Determine the [x, y] coordinate at the center of the cell enclosing the given text.  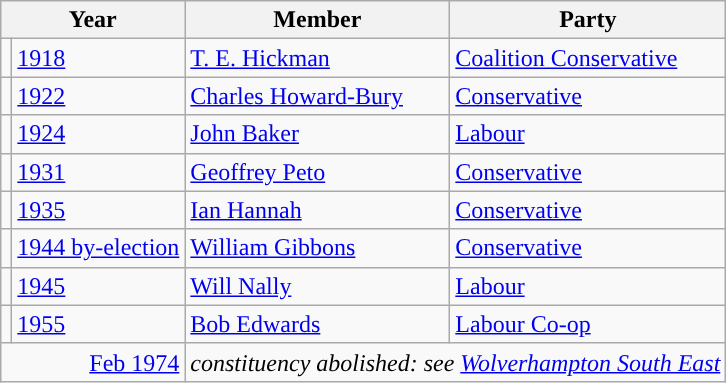
1944 by-election [98, 248]
1955 [98, 324]
1945 [98, 286]
constituency abolished: see Wolverhampton South East [456, 362]
Bob Edwards [318, 324]
Geoffrey Peto [318, 172]
Party [588, 20]
Will Nally [318, 286]
Labour Co-op [588, 324]
1935 [98, 210]
John Baker [318, 134]
Coalition Conservative [588, 58]
Member [318, 20]
William Gibbons [318, 248]
1918 [98, 58]
1931 [98, 172]
Year [93, 20]
T. E. Hickman [318, 58]
Charles Howard-Bury [318, 96]
1924 [98, 134]
Feb 1974 [93, 362]
Ian Hannah [318, 210]
1922 [98, 96]
